Locate the cell with the specified text and output its (X, Y) center coordinate. 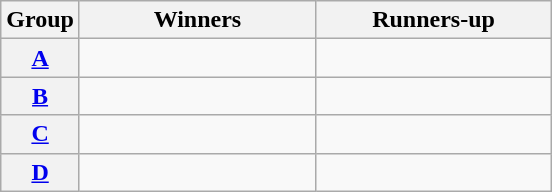
Winners (197, 20)
A (40, 58)
B (40, 96)
D (40, 172)
Group (40, 20)
Runners-up (433, 20)
C (40, 134)
